Return [X, Y] of the center of cell containing provided text 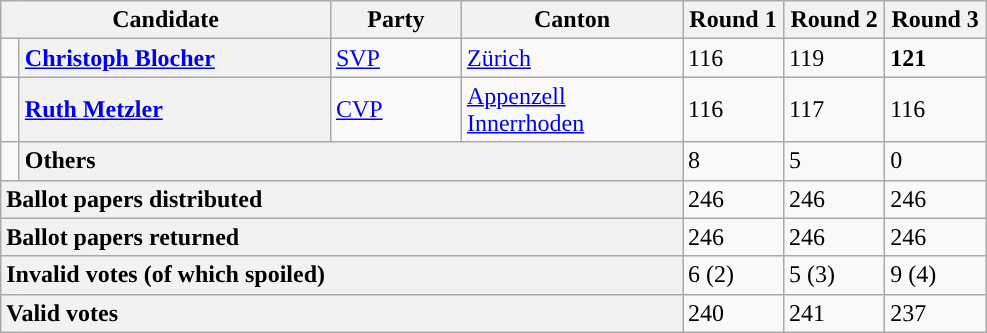
119 [834, 58]
9 (4) [936, 275]
Ballot papers distributed [342, 199]
Christoph Blocher [174, 58]
Round 3 [936, 20]
Canton [572, 20]
240 [732, 313]
Valid votes [342, 313]
6 (2) [732, 275]
237 [936, 313]
Round 2 [834, 20]
0 [936, 161]
241 [834, 313]
8 [732, 161]
SVP [396, 58]
Candidate [166, 20]
Round 1 [732, 20]
Appenzell Innerrhoden [572, 110]
Invalid votes (of which spoiled) [342, 275]
Party [396, 20]
Others [350, 161]
Ballot papers returned [342, 237]
5 (3) [834, 275]
CVP [396, 110]
117 [834, 110]
121 [936, 58]
5 [834, 161]
Ruth Metzler [174, 110]
Zürich [572, 58]
